Determine the (x, y) coordinate at the center of the cell enclosing the given text.  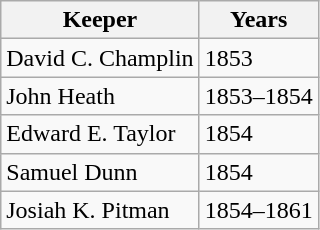
1853–1854 (258, 96)
David C. Champlin (100, 58)
Years (258, 20)
Edward E. Taylor (100, 134)
1853 (258, 58)
Josiah K. Pitman (100, 210)
John Heath (100, 96)
Samuel Dunn (100, 172)
1854–1861 (258, 210)
Keeper (100, 20)
